Return [x, y] of the center of cell containing provided text 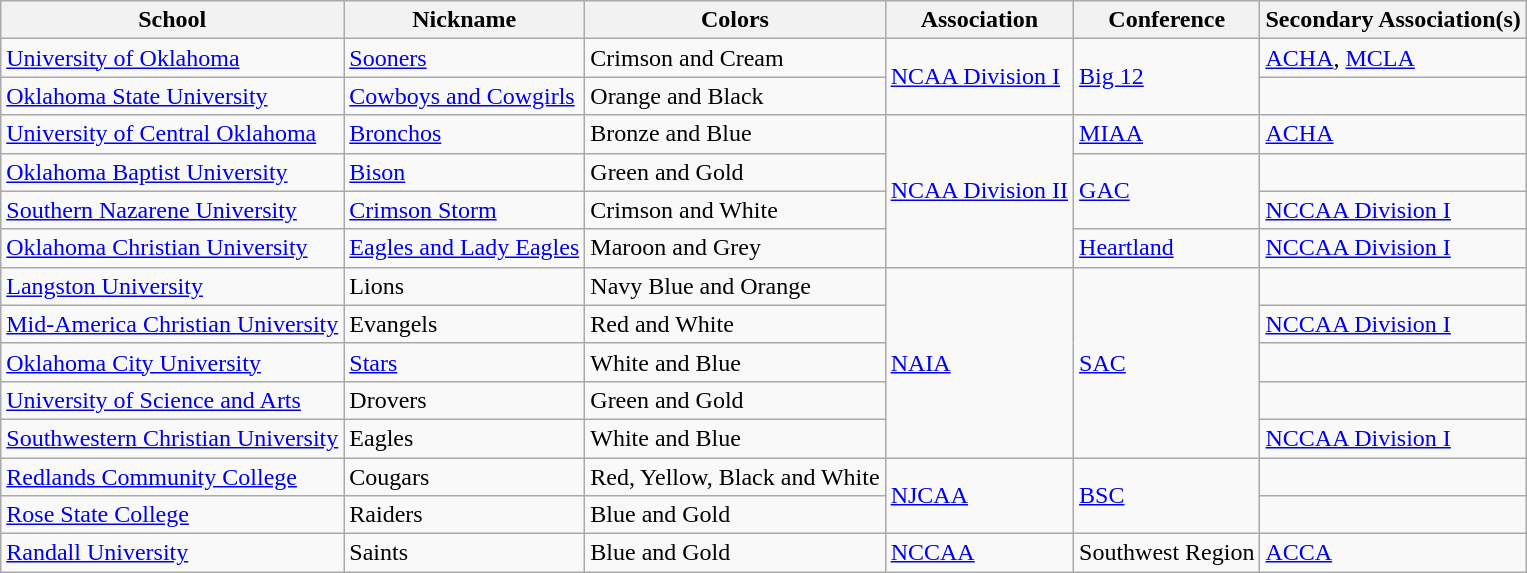
Oklahoma City University [172, 362]
Cougars [464, 477]
GAC [1167, 191]
Southwest Region [1167, 553]
Langston University [172, 286]
Bison [464, 172]
Mid-America Christian University [172, 324]
Maroon and Grey [735, 248]
Redlands Community College [172, 477]
Lions [464, 286]
Stars [464, 362]
Bronze and Blue [735, 134]
Southern Nazarene University [172, 210]
SAC [1167, 362]
NCAA Division II [979, 191]
Red and White [735, 324]
Eagles and Lady Eagles [464, 248]
Raiders [464, 515]
Crimson Storm [464, 210]
NCCAA [979, 553]
Drovers [464, 400]
Colors [735, 20]
Association [979, 20]
BSC [1167, 496]
Bronchos [464, 134]
Evangels [464, 324]
Red, Yellow, Black and White [735, 477]
Cowboys and Cowgirls [464, 96]
University of Oklahoma [172, 58]
Eagles [464, 438]
Crimson and Cream [735, 58]
ACCA [1393, 553]
University of Central Oklahoma [172, 134]
Heartland [1167, 248]
ACHA [1393, 134]
Conference [1167, 20]
Randall University [172, 553]
NAIA [979, 362]
School [172, 20]
NCAA Division I [979, 77]
ACHA, MCLA [1393, 58]
MIAA [1167, 134]
Southwestern Christian University [172, 438]
Navy Blue and Orange [735, 286]
NJCAA [979, 496]
Crimson and White [735, 210]
University of Science and Arts [172, 400]
Oklahoma State University [172, 96]
Orange and Black [735, 96]
Rose State College [172, 515]
Sooners [464, 58]
Big 12 [1167, 77]
Secondary Association(s) [1393, 20]
Nickname [464, 20]
Oklahoma Baptist University [172, 172]
Oklahoma Christian University [172, 248]
Saints [464, 553]
